Capture the cell that displays the provided text and extract its [X, Y] central coordinate. 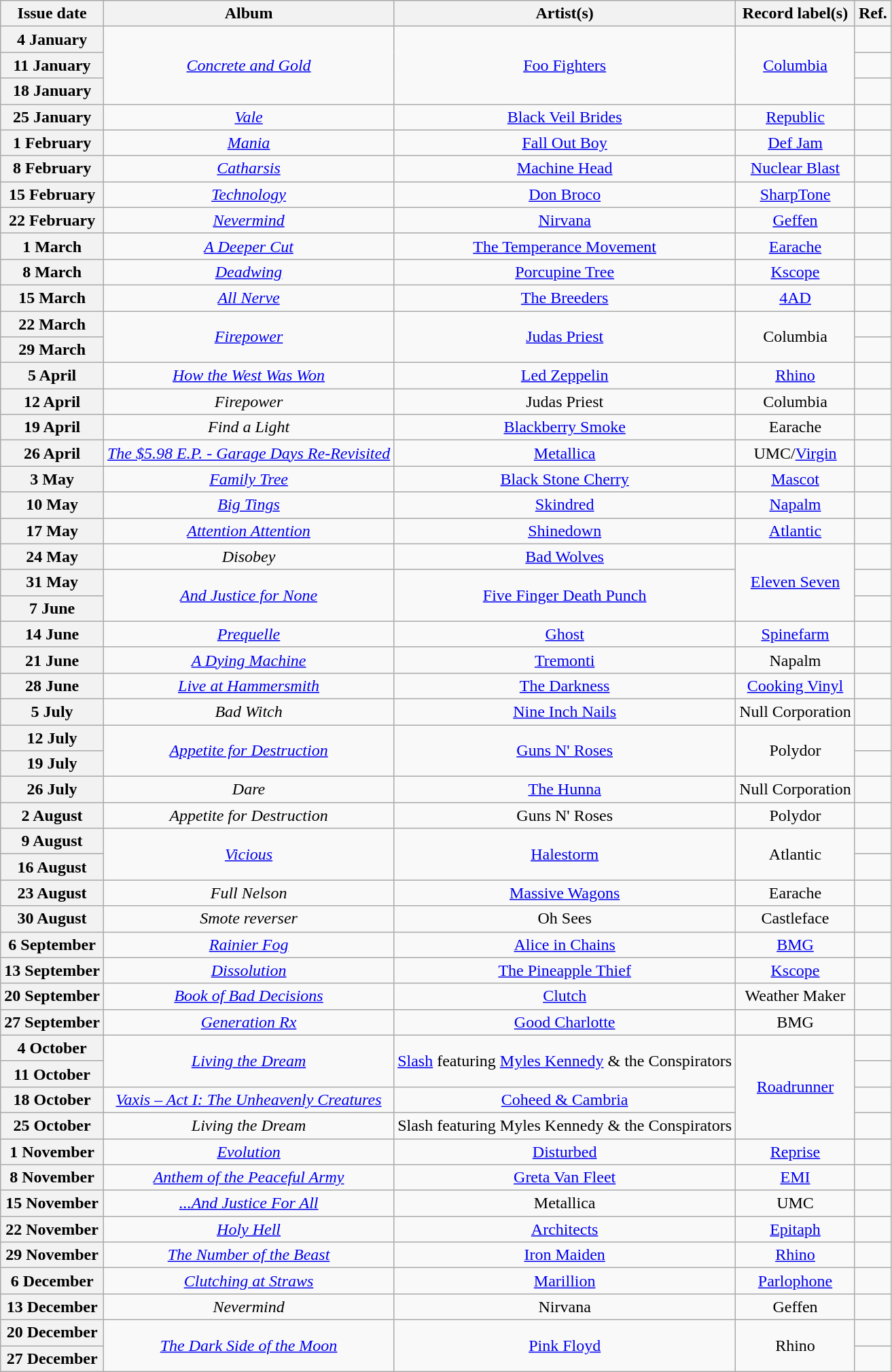
Foo Fighters [565, 65]
21 June [52, 660]
Mascot [796, 479]
Weather Maker [796, 996]
5 July [52, 711]
Epitaph [796, 1229]
30 August [52, 919]
27 December [52, 1358]
Don Broco [565, 194]
Rainier Fog [249, 945]
Vicious [249, 854]
Reprise [796, 1152]
24 May [52, 557]
The Breeders [565, 298]
Holy Hell [249, 1229]
29 November [52, 1255]
Five Finger Death Punch [565, 595]
17 May [52, 531]
Mania [249, 143]
20 December [52, 1333]
How the West Was Won [249, 376]
...And Justice For All [249, 1203]
13 December [52, 1307]
Artist(s) [565, 14]
The Temperance Movement [565, 246]
Clutch [565, 996]
Bad Witch [249, 711]
Big Tings [249, 505]
Def Jam [796, 143]
22 November [52, 1229]
31 May [52, 582]
The Darkness [565, 686]
Massive Wagons [565, 893]
Skindred [565, 505]
Prequelle [249, 634]
25 January [52, 117]
The Dark Side of the Moon [249, 1345]
Roadrunner [796, 1087]
Iron Maiden [565, 1255]
Led Zeppelin [565, 376]
Black Veil Brides [565, 117]
The $5.98 E.P. - Garage Days Re-Revisited [249, 453]
Disobey [249, 557]
15 February [52, 194]
26 April [52, 453]
Greta Van Fleet [565, 1178]
Vale [249, 117]
Smote reverser [249, 919]
6 September [52, 945]
13 September [52, 970]
Ghost [565, 634]
Parlophone [796, 1281]
Marillion [565, 1281]
Cooking Vinyl [796, 686]
The Number of the Beast [249, 1255]
15 March [52, 298]
Album [249, 14]
22 March [52, 324]
Architects [565, 1229]
Catharsis [249, 169]
9 August [52, 841]
29 March [52, 350]
23 August [52, 893]
Spinefarm [796, 634]
6 December [52, 1281]
2 August [52, 815]
Fall Out Boy [565, 143]
25 October [52, 1125]
Good Charlotte [565, 1022]
10 May [52, 505]
The Pineapple Thief [565, 970]
Halestorm [565, 854]
Family Tree [249, 479]
Evolution [249, 1152]
Oh Sees [565, 919]
4 October [52, 1048]
Castleface [796, 919]
3 May [52, 479]
8 March [52, 272]
Coheed & Cambria [565, 1100]
Dare [249, 790]
12 July [52, 737]
Disturbed [565, 1152]
Find a Light [249, 427]
Concrete and Gold [249, 65]
Technology [249, 194]
1 November [52, 1152]
Black Stone Cherry [565, 479]
Bad Wolves [565, 557]
Tremonti [565, 660]
16 August [52, 867]
22 February [52, 220]
A Dying Machine [249, 660]
18 October [52, 1100]
Live at Hammersmith [249, 686]
Alice in Chains [565, 945]
And Justice for None [249, 595]
12 April [52, 402]
SharpTone [796, 194]
Vaxis – Act I: The Unheavenly Creatures [249, 1100]
Eleven Seven [796, 582]
7 June [52, 608]
Nuclear Blast [796, 169]
Anthem of the Peaceful Army [249, 1178]
28 June [52, 686]
Issue date [52, 14]
UMC [796, 1203]
14 June [52, 634]
Record label(s) [796, 14]
15 November [52, 1203]
Full Nelson [249, 893]
4AD [796, 298]
18 January [52, 91]
Dissolution [249, 970]
8 November [52, 1178]
Generation Rx [249, 1022]
Blackberry Smoke [565, 427]
11 October [52, 1074]
Clutching at Straws [249, 1281]
1 February [52, 143]
Book of Bad Decisions [249, 996]
Ref. [872, 14]
Deadwing [249, 272]
Republic [796, 117]
A Deeper Cut [249, 246]
Nine Inch Nails [565, 711]
8 February [52, 169]
The Hunna [565, 790]
Pink Floyd [565, 1345]
EMI [796, 1178]
4 January [52, 39]
27 September [52, 1022]
UMC/Virgin [796, 453]
20 September [52, 996]
11 January [52, 65]
1 March [52, 246]
Machine Head [565, 169]
All Nerve [249, 298]
Shinedown [565, 531]
Porcupine Tree [565, 272]
Attention Attention [249, 531]
5 April [52, 376]
26 July [52, 790]
19 April [52, 427]
19 July [52, 764]
